Output the (X, Y) coordinate of the center of the cell containing the given text.  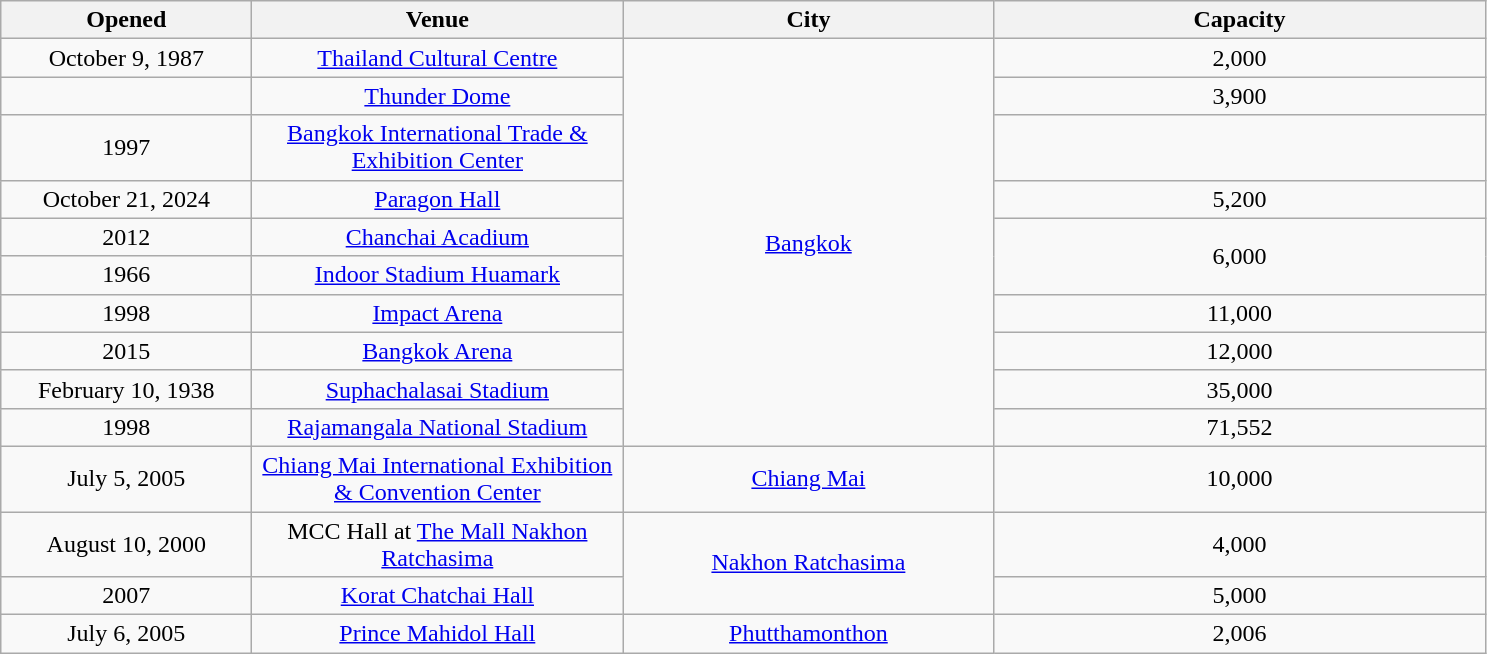
3,900 (1240, 96)
5,000 (1240, 596)
10,000 (1240, 478)
Paragon Hall (438, 199)
4,000 (1240, 544)
Opened (126, 20)
11,000 (1240, 313)
5,200 (1240, 199)
Capacity (1240, 20)
February 10, 1938 (126, 389)
Prince Mahidol Hall (438, 634)
Chiang Mai International Exhibition & Convention Center (438, 478)
Venue (438, 20)
Rajamangala National Stadium (438, 427)
71,552 (1240, 427)
October 21, 2024 (126, 199)
12,000 (1240, 351)
Suphachalasai Stadium (438, 389)
Bangkok (808, 243)
MCC Hall at The Mall Nakhon Ratchasima (438, 544)
Nakhon Ratchasima (808, 564)
Bangkok International Trade & Exhibition Center (438, 148)
October 9, 1987 (126, 58)
Chiang Mai (808, 478)
Thunder Dome (438, 96)
2007 (126, 596)
July 6, 2005 (126, 634)
July 5, 2005 (126, 478)
1997 (126, 148)
2,006 (1240, 634)
Impact Arena (438, 313)
1966 (126, 275)
35,000 (1240, 389)
City (808, 20)
2015 (126, 351)
Indoor Stadium Huamark (438, 275)
2,000 (1240, 58)
Thailand Cultural Centre (438, 58)
Korat Chatchai Hall (438, 596)
Bangkok Arena (438, 351)
2012 (126, 237)
August 10, 2000 (126, 544)
6,000 (1240, 256)
Chanchai Acadium (438, 237)
Phutthamonthon (808, 634)
